Extract the (X, Y) coordinate from the center of the cell holding the provided text.  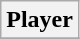
Player (40, 20)
